Search for the cell housing the specified text and yield its [x, y] center coordinate. 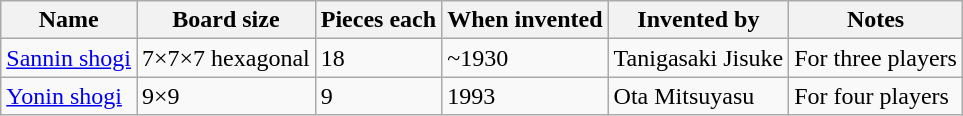
Pieces each [378, 20]
Invented by [698, 20]
For four players [876, 96]
For three players [876, 58]
18 [378, 58]
Ota Mitsuyasu [698, 96]
Name [69, 20]
Yonin shogi [69, 96]
1993 [525, 96]
9×9 [226, 96]
Sannin shogi [69, 58]
7×7×7 hexagonal [226, 58]
When invented [525, 20]
Tanigasaki Jisuke [698, 58]
Board size [226, 20]
~1930 [525, 58]
9 [378, 96]
Notes [876, 20]
